Return (x, y) of the center of cell containing provided text 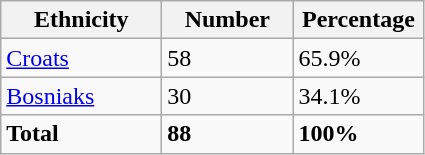
65.9% (358, 58)
Ethnicity (82, 20)
Percentage (358, 20)
Croats (82, 58)
Total (82, 134)
34.1% (358, 96)
100% (358, 134)
58 (228, 58)
30 (228, 96)
88 (228, 134)
Bosniaks (82, 96)
Number (228, 20)
